Provide the [X, Y] coordinate of the cell's center where the given text is located.  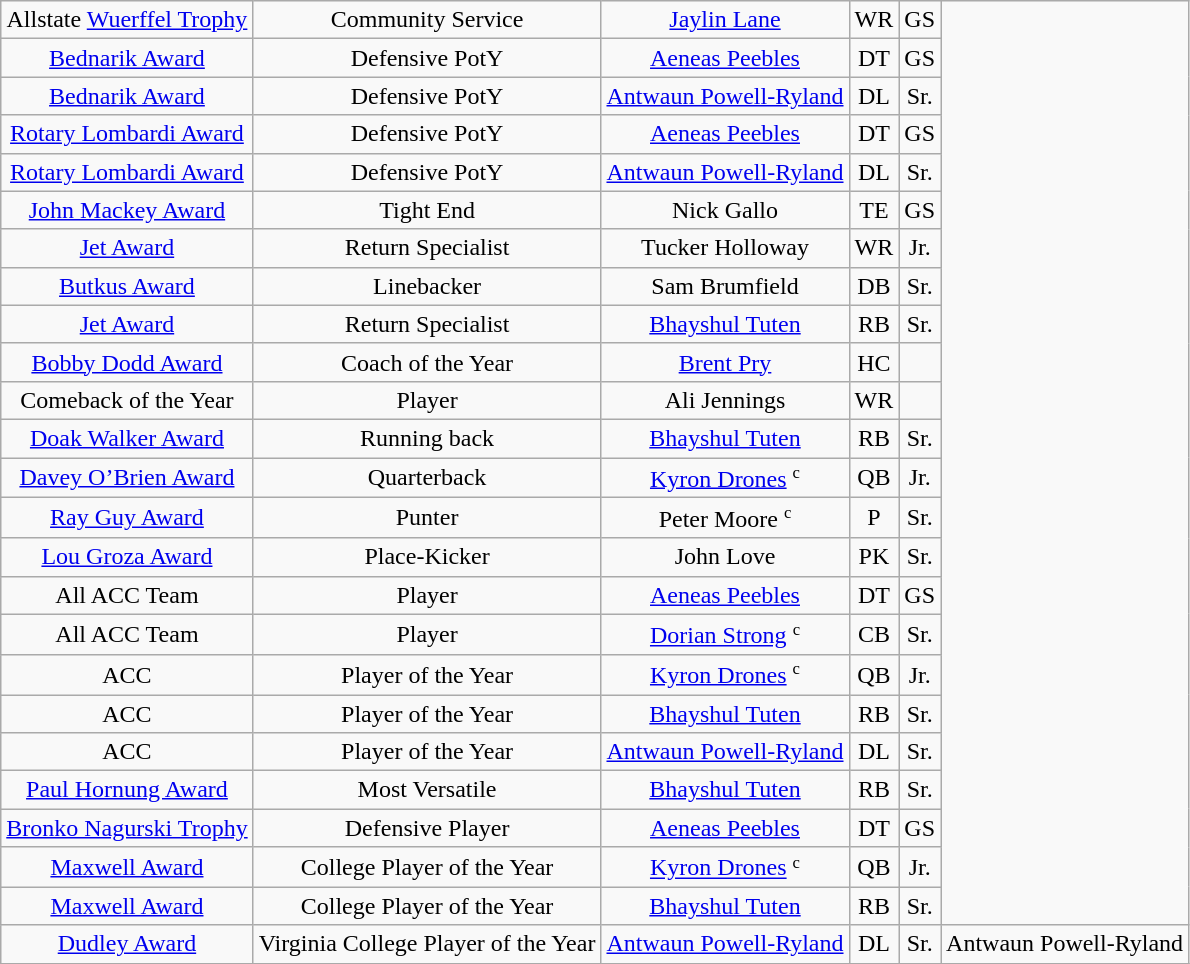
Peter Moore c [725, 518]
Lou Groza Award [127, 557]
PK [874, 557]
Defensive Player [427, 828]
Allstate Wuerffel Trophy [127, 20]
Butkus Award [127, 286]
Tight End [427, 210]
Tucker Holloway [725, 248]
Dorian Strong c [725, 634]
Linebacker [427, 286]
John Mackey Award [127, 210]
Dudley Award [127, 944]
Place-Kicker [427, 557]
Davey O’Brien Award [127, 478]
Ray Guy Award [127, 518]
Comeback of the Year [127, 400]
DB [874, 286]
Jaylin Lane [725, 20]
Nick Gallo [725, 210]
Bobby Dodd Award [127, 362]
CB [874, 634]
Doak Walker Award [127, 438]
Virginia College Player of the Year [427, 944]
Most Versatile [427, 790]
Bronko Nagurski Trophy [127, 828]
Quarterback [427, 478]
Punter [427, 518]
Ali Jennings [725, 400]
John Love [725, 557]
TE [874, 210]
Brent Pry [725, 362]
Running back [427, 438]
Paul Hornung Award [127, 790]
Coach of the Year [427, 362]
HC [874, 362]
Sam Brumfield [725, 286]
Community Service [427, 20]
P [874, 518]
